Determine the [x, y] coordinate at the center of the cell enclosing the given text.  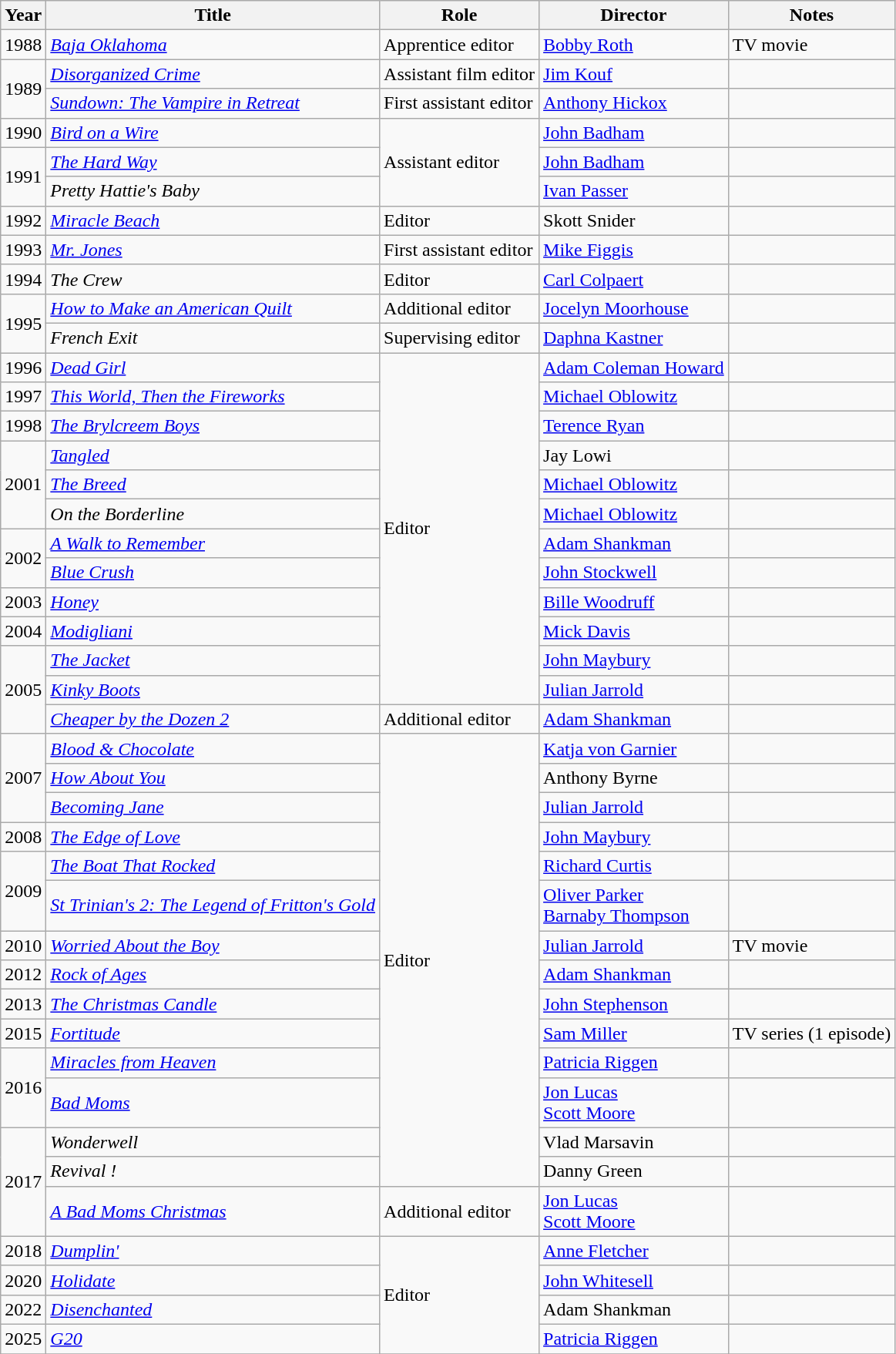
Katja von Garnier [634, 748]
Disorganized Crime [213, 74]
Assistant film editor [459, 74]
2002 [23, 558]
Worried About the Boy [213, 946]
1993 [23, 250]
Year [23, 15]
Wonderwell [213, 1142]
2008 [23, 836]
Bird on a Wire [213, 133]
1992 [23, 220]
Becoming Jane [213, 807]
How to Make an American Quilt [213, 308]
Honey [213, 602]
Anthony Hickox [634, 103]
Disenchanted [213, 1309]
Dead Girl [213, 368]
2018 [23, 1251]
1995 [23, 323]
The Edge of Love [213, 836]
1989 [23, 89]
2010 [23, 946]
Carl Colpaert [634, 279]
2005 [23, 690]
Daphna Kastner [634, 338]
2004 [23, 631]
Tangled [213, 455]
Blood & Chocolate [213, 748]
Baja Oklahoma [213, 45]
John Stephenson [634, 1004]
Kinky Boots [213, 690]
How About You [213, 778]
Skott Snider [634, 220]
2025 [23, 1339]
Jocelyn Moorhouse [634, 308]
Director [634, 15]
1998 [23, 426]
Supervising editor [459, 338]
Holidate [213, 1280]
2007 [23, 778]
The Breed [213, 485]
The Hard Way [213, 162]
Revival ! [213, 1171]
Anne Fletcher [634, 1251]
Richard Curtis [634, 866]
John Whitesell [634, 1280]
Role [459, 15]
Jay Lowi [634, 455]
2003 [23, 602]
1988 [23, 45]
Oliver ParkerBarnaby Thompson [634, 906]
Adam Coleman Howard [634, 368]
Anthony Byrne [634, 778]
Cheaper by the Dozen 2 [213, 719]
1991 [23, 176]
1997 [23, 397]
Miracle Beach [213, 220]
2022 [23, 1309]
Terence Ryan [634, 426]
Sundown: The Vampire in Retreat [213, 103]
Notes [812, 15]
A Walk to Remember [213, 543]
On the Borderline [213, 514]
The Brylcreem Boys [213, 426]
This World, Then the Fireworks [213, 397]
Apprentice editor [459, 45]
Modigliani [213, 631]
Rock of Ages [213, 975]
Title [213, 15]
2015 [23, 1033]
Bobby Roth [634, 45]
Sam Miller [634, 1033]
French Exit [213, 338]
Assistant editor [459, 162]
Pretty Hattie's Baby [213, 191]
2017 [23, 1182]
The Jacket [213, 660]
2012 [23, 975]
A Bad Moms Christmas [213, 1211]
Mike Figgis [634, 250]
Blue Crush [213, 573]
2020 [23, 1280]
St Trinian's 2: The Legend of Fritton's Gold [213, 906]
The Christmas Candle [213, 1004]
Miracles from Heaven [213, 1063]
1990 [23, 133]
Fortitude [213, 1033]
Mr. Jones [213, 250]
Mick Davis [634, 631]
1994 [23, 279]
Vlad Marsavin [634, 1142]
Jim Kouf [634, 74]
Bad Moms [213, 1102]
2009 [23, 891]
2013 [23, 1004]
The Crew [213, 279]
1996 [23, 368]
2016 [23, 1088]
TV series (1 episode) [812, 1033]
Dumplin' [213, 1251]
John Stockwell [634, 573]
Bille Woodruff [634, 602]
G20 [213, 1339]
2001 [23, 485]
The Boat That Rocked [213, 866]
Danny Green [634, 1171]
Ivan Passer [634, 191]
